From the cell containing the given text, extract its center point as (x, y) coordinate. 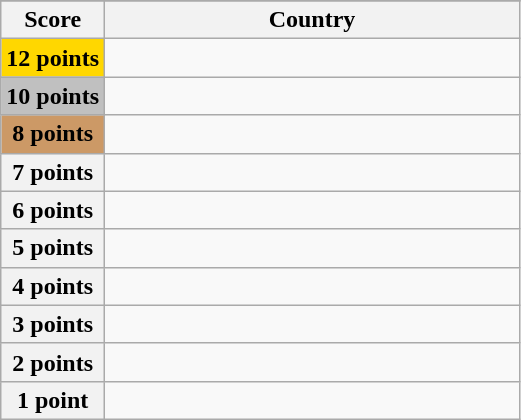
5 points (53, 248)
4 points (53, 286)
3 points (53, 324)
2 points (53, 362)
Country (312, 20)
12 points (53, 58)
8 points (53, 134)
6 points (53, 210)
10 points (53, 96)
7 points (53, 172)
1 point (53, 400)
Score (53, 20)
